Output the [x, y] coordinate of the center of the cell containing the given text.  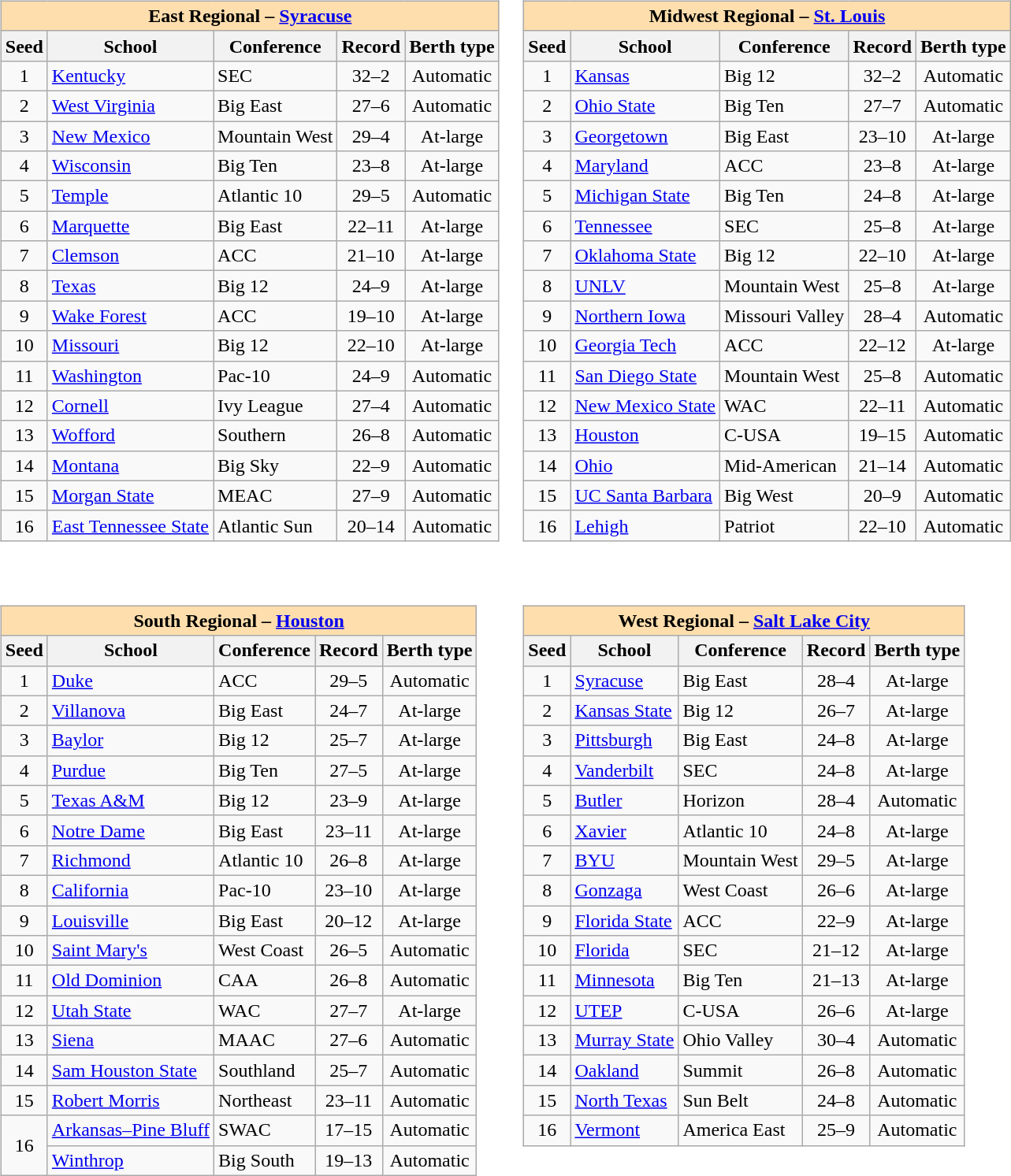
20–14 [371, 525]
Horizon [741, 800]
Houston [645, 436]
Oakland [624, 1070]
Duke [131, 681]
Kansas [645, 76]
Lehigh [645, 525]
29–4 [371, 136]
MEAC [276, 495]
Ohio [645, 466]
BYU [624, 860]
Atlantic Sun [276, 525]
26–7 [836, 710]
Villanova [131, 710]
21–12 [836, 951]
Gonzaga [624, 890]
23–9 [349, 800]
Oklahoma State [645, 256]
20–9 [883, 495]
West Virginia [130, 106]
Wofford [130, 436]
21–14 [883, 466]
Tennessee [645, 226]
25–9 [836, 1130]
San Diego State [645, 376]
Summit [741, 1070]
17–15 [349, 1130]
Murray State [624, 1041]
22–12 [883, 346]
Robert Morris [131, 1100]
Syracuse [624, 681]
Midwest Regional – St. Louis [768, 16]
Northern Iowa [645, 316]
Georgia Tech [645, 346]
Saint Mary's [131, 951]
Southern [276, 436]
UNLV [645, 286]
30–4 [836, 1041]
Big South [265, 1160]
Maryland [645, 166]
Northeast [265, 1100]
Minnesota [624, 981]
Old Dominion [131, 981]
Florida State [624, 921]
Big Sky [276, 466]
North Texas [624, 1100]
27–4 [371, 406]
Southland [265, 1070]
Baylor [131, 740]
26–5 [349, 951]
Notre Dame [131, 830]
Georgetown [645, 136]
Louisville [131, 921]
South Regional – Houston [239, 621]
27–9 [371, 495]
Morgan State [130, 495]
Winthrop [131, 1160]
21–10 [371, 256]
Vanderbilt [624, 770]
Texas [130, 286]
MAAC [265, 1041]
24–7 [349, 710]
Purdue [131, 770]
19–13 [349, 1160]
Wake Forest [130, 316]
21–13 [836, 981]
Ivy League [276, 406]
Siena [131, 1041]
CAA [265, 981]
America East [741, 1130]
Arkansas–Pine Bluff [131, 1130]
Texas A&M [131, 800]
27–5 [349, 770]
Cornell [130, 406]
20–12 [349, 921]
Marquette [130, 226]
Pittsburgh [624, 740]
Missouri Valley [785, 316]
Washington [130, 376]
Wisconsin [130, 166]
Ohio Valley [741, 1041]
Michigan State [645, 196]
19–15 [883, 436]
Sun Belt [741, 1100]
Big West [785, 495]
Butler [624, 800]
Montana [130, 466]
Richmond [131, 860]
East Regional – Syracuse [250, 16]
Clemson [130, 256]
Kansas State [624, 710]
Temple [130, 196]
Patriot [785, 525]
19–10 [371, 316]
West Regional – Salt Lake City [744, 621]
Sam Houston State [131, 1070]
UTEP [624, 1011]
Vermont [624, 1130]
Xavier [624, 830]
Ohio State [645, 106]
Mid-American [785, 466]
Missouri [130, 346]
Florida [624, 951]
Kentucky [130, 76]
UC Santa Barbara [645, 495]
New Mexico State [645, 406]
California [131, 890]
East Tennessee State [130, 525]
New Mexico [130, 136]
Utah State [131, 1011]
SWAC [265, 1130]
